From the cell containing the given text, extract its center point as (x, y) coordinate. 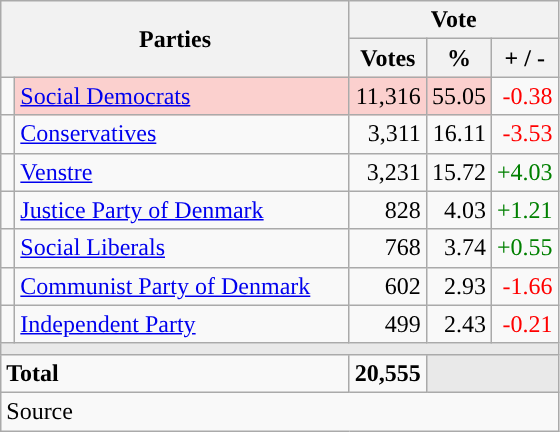
Communist Party of Denmark (182, 286)
Justice Party of Denmark (182, 210)
+ / - (524, 58)
16.11 (458, 134)
Independent Party (182, 324)
3.74 (458, 248)
-0.21 (524, 324)
Source (280, 411)
-0.38 (524, 96)
Vote (454, 20)
+1.21 (524, 210)
55.05 (458, 96)
Conservatives (182, 134)
Social Democrats (182, 96)
% (458, 58)
15.72 (458, 172)
Parties (176, 39)
+4.03 (524, 172)
-1.66 (524, 286)
2.43 (458, 324)
Venstre (182, 172)
Social Liberals (182, 248)
Votes (388, 58)
2.93 (458, 286)
828 (388, 210)
499 (388, 324)
-3.53 (524, 134)
4.03 (458, 210)
768 (388, 248)
11,316 (388, 96)
602 (388, 286)
3,311 (388, 134)
Total (176, 373)
+0.55 (524, 248)
3,231 (388, 172)
20,555 (388, 373)
